Search for the cell housing the specified text and yield its [x, y] center coordinate. 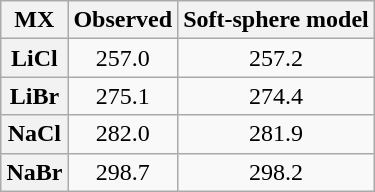
MX [34, 20]
298.7 [123, 172]
NaCl [34, 134]
257.2 [276, 58]
257.0 [123, 58]
NaBr [34, 172]
282.0 [123, 134]
Observed [123, 20]
298.2 [276, 172]
274.4 [276, 96]
281.9 [276, 134]
Soft-sphere model [276, 20]
LiCl [34, 58]
LiBr [34, 96]
275.1 [123, 96]
